Scan for the cell matching the given text and deliver its [x, y] coordinate at center. 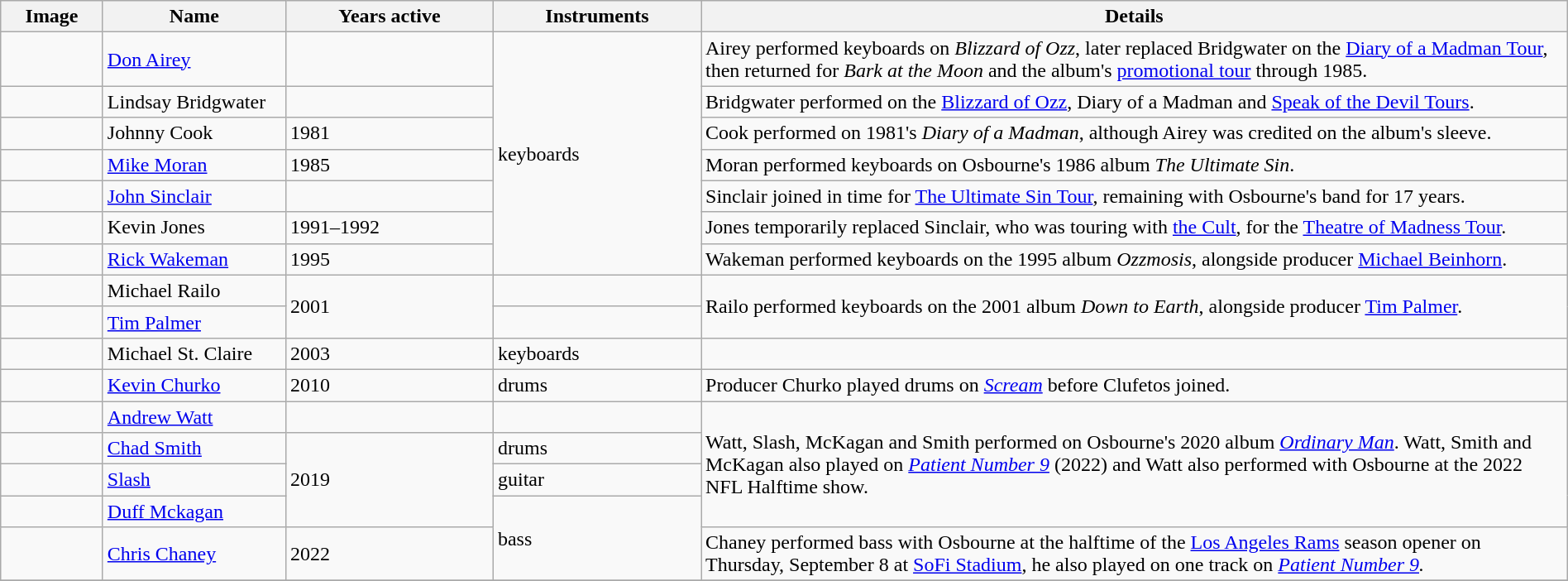
Rick Wakeman [194, 259]
Chad Smith [194, 449]
Michael Railo [194, 290]
Andrew Watt [194, 416]
2010 [389, 385]
Details [1135, 17]
Sinclair joined in time for The Ultimate Sin Tour, remaining with Osbourne's band for 17 years. [1135, 196]
2001 [389, 306]
Jones temporarily replaced Sinclair, who was touring with the Cult, for the Theatre of Madness Tour. [1135, 228]
Slash [194, 480]
Railo performed keyboards on the 2001 album Down to Earth, alongside producer Tim Palmer. [1135, 306]
Don Airey [194, 60]
John Sinclair [194, 196]
Johnny Cook [194, 133]
Bridgwater performed on the Blizzard of Ozz, Diary of a Madman and Speak of the Devil Tours. [1135, 102]
Mike Moran [194, 165]
2019 [389, 480]
2022 [389, 555]
Michael St. Claire [194, 353]
Years active [389, 17]
Cook performed on 1981's Diary of a Madman, although Airey was credited on the album's sleeve. [1135, 133]
guitar [597, 480]
1995 [389, 259]
Instruments [597, 17]
bass [597, 538]
Lindsay Bridgwater [194, 102]
Duff Mckagan [194, 511]
Producer Churko played drums on Scream before Clufetos joined. [1135, 385]
Tim Palmer [194, 322]
1991–1992 [389, 228]
Chris Chaney [194, 555]
Wakeman performed keyboards on the 1995 album Ozzmosis, alongside producer Michael Beinhorn. [1135, 259]
Name [194, 17]
1981 [389, 133]
2003 [389, 353]
1985 [389, 165]
Kevin Jones [194, 228]
Moran performed keyboards on Osbourne's 1986 album The Ultimate Sin. [1135, 165]
Image [52, 17]
Kevin Churko [194, 385]
